Find where the given text appears and provide that cell's center as [X, Y] coordinate. 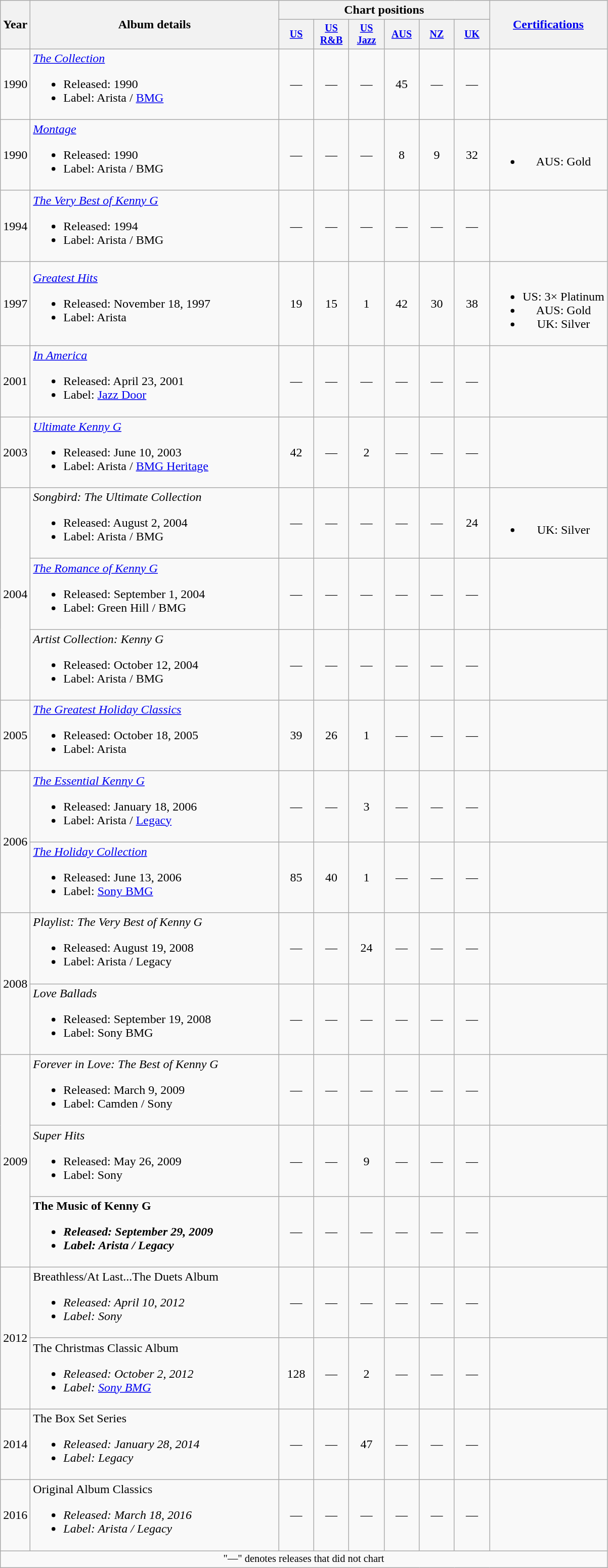
"—" denotes releases that did not chart [304, 1559]
The Essential Kenny GReleased: January 18, 2006Label: Arista / Legacy [155, 807]
Artist Collection: Kenny GReleased: October 12, 2004Label: Arista / BMG [155, 665]
The Romance of Kenny GReleased: September 1, 2004Label: Green Hill / BMG [155, 594]
The Greatest Holiday ClassicsReleased: October 18, 2005Label: Arista [155, 736]
MontageReleased: 1990Label: Arista / BMG [155, 155]
Original Album ClassicsReleased: March 18, 2016Label: Arista / Legacy [155, 1515]
2006 [15, 842]
Greatest HitsReleased: November 18, 1997Label: Arista [155, 304]
US [296, 34]
15 [331, 304]
40 [331, 877]
2014 [15, 1444]
2009 [15, 1161]
Album details [155, 25]
AUS [402, 34]
Certifications [548, 25]
32 [471, 155]
2016 [15, 1515]
Breathless/At Last...The Duets AlbumReleased: April 10, 2012Label: Sony [155, 1302]
The Music of Kenny GReleased: September 29, 2009Label: Arista / Legacy [155, 1232]
Super HitsReleased: May 26, 2009Label: Sony [155, 1161]
19 [296, 304]
3 [366, 807]
UK: Silver [548, 523]
2001 [15, 382]
1997 [15, 304]
NZ [437, 34]
Chart positions [384, 10]
2008 [15, 984]
The Christmas Classic AlbumReleased: October 2, 2012Label: Sony BMG [155, 1373]
Love BalladsReleased: September 19, 2008Label: Sony BMG [155, 1019]
USR&B [331, 34]
2012 [15, 1338]
The Very Best of Kenny GReleased: 1994Label: Arista / BMG [155, 226]
USJazz [366, 34]
2003 [15, 452]
38 [471, 304]
47 [366, 1444]
2004 [15, 594]
2005 [15, 736]
AUS: Gold [548, 155]
In AmericaReleased: April 23, 2001Label: Jazz Door [155, 382]
39 [296, 736]
The CollectionReleased: 1990Label: Arista / BMG [155, 84]
30 [437, 304]
Ultimate Kenny GReleased: June 10, 2003Label: Arista / BMG Heritage [155, 452]
26 [331, 736]
The Box Set SeriesReleased: January 28, 2014Label: Legacy [155, 1444]
US: 3× PlatinumAUS: GoldUK: Silver [548, 304]
Songbird: The Ultimate CollectionReleased: August 2, 2004Label: Arista / BMG [155, 523]
45 [402, 84]
Forever in Love: The Best of Kenny GReleased: March 9, 2009Label: Camden / Sony [155, 1090]
UK [471, 34]
Year [15, 25]
Playlist: The Very Best of Kenny GReleased: August 19, 2008Label: Arista / Legacy [155, 948]
128 [296, 1373]
8 [402, 155]
1994 [15, 226]
The Holiday CollectionReleased: June 13, 2006Label: Sony BMG [155, 877]
85 [296, 877]
